Return the (X, Y) coordinate for the center point of the cell that contains the specified text.  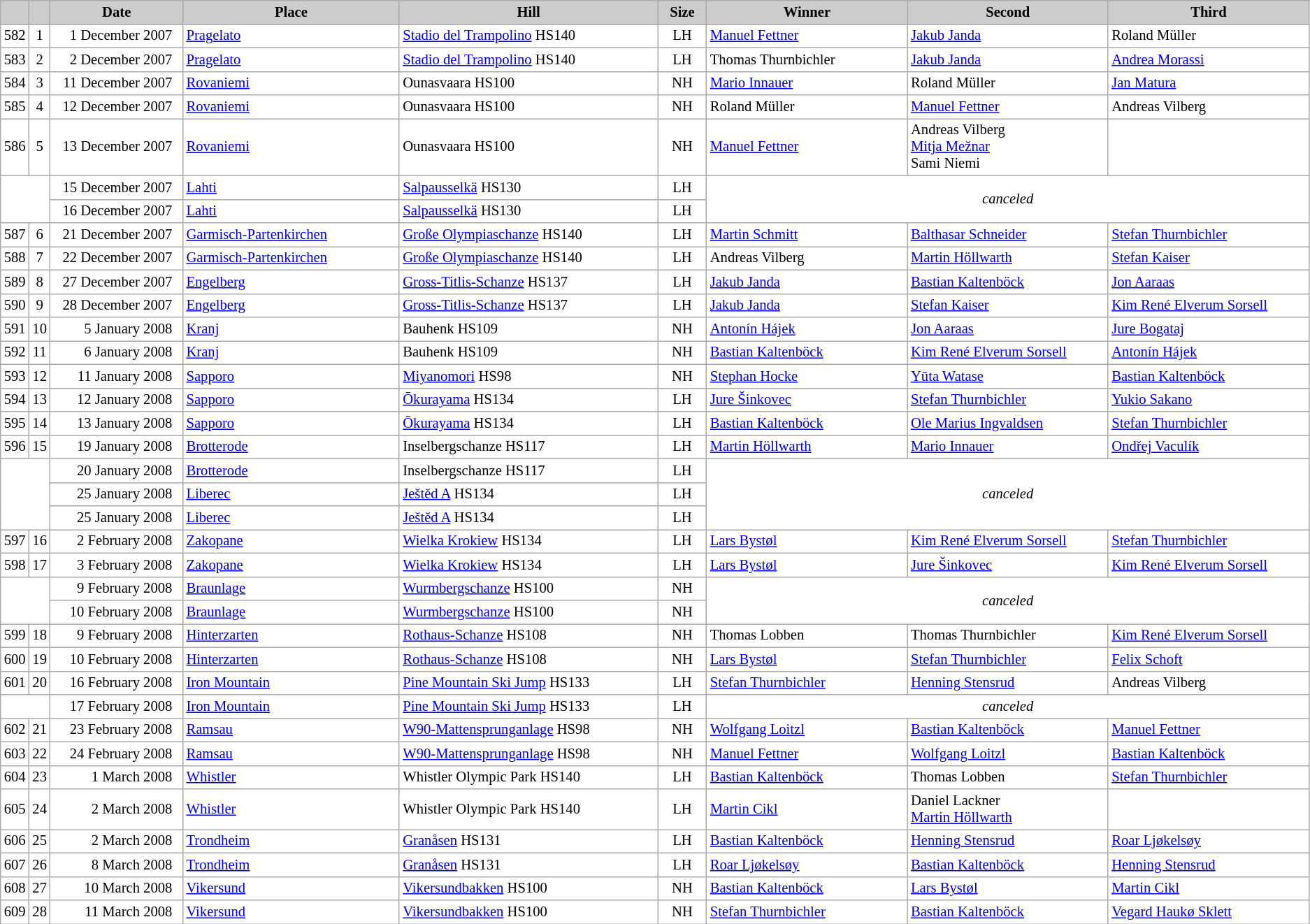
Yukio Sakano (1208, 400)
26 (39, 865)
Felix Schoft (1208, 659)
597 (15, 541)
28 (39, 912)
12 January 2008 (117, 400)
7 (39, 258)
Ole Marius Ingvaldsen (1008, 423)
Third (1208, 12)
601 (15, 683)
3 February 2008 (117, 565)
593 (15, 376)
15 December 2007 (117, 187)
12 (39, 376)
Balthasar Schneider (1008, 234)
598 (15, 565)
21 (39, 730)
Size (682, 12)
Jan Matura (1208, 83)
14 (39, 423)
605 (15, 809)
25 (39, 841)
27 December 2007 (117, 282)
Martin Schmitt (807, 234)
600 (15, 659)
13 January 2008 (117, 423)
Andrea Morassi (1208, 59)
11 January 2008 (117, 376)
590 (15, 305)
20 (39, 683)
582 (15, 36)
Jure Bogataj (1208, 329)
21 December 2007 (117, 234)
589 (15, 282)
5 January 2008 (117, 329)
585 (15, 107)
Second (1008, 12)
586 (15, 147)
20 January 2008 (117, 470)
11 (39, 352)
591 (15, 329)
608 (15, 888)
9 (39, 305)
587 (15, 234)
6 (39, 234)
602 (15, 730)
Yūta Watase (1008, 376)
11 March 2008 (117, 912)
Winner (807, 12)
16 (39, 541)
2 (39, 59)
4 (39, 107)
23 February 2008 (117, 730)
Daniel Lackner Martin Höllwarth (1008, 809)
24 (39, 809)
Hill (528, 12)
Stephan Hocke (807, 376)
19 January 2008 (117, 447)
22 (39, 753)
17 (39, 565)
10 (39, 329)
Andreas Vilberg Mitja Mežnar Sami Niemi (1008, 147)
13 December 2007 (117, 147)
Place (291, 12)
16 December 2007 (117, 211)
599 (15, 635)
27 (39, 888)
Miyanomori HS98 (528, 376)
604 (15, 777)
22 December 2007 (117, 258)
5 (39, 147)
Date (117, 12)
17 February 2008 (117, 707)
23 (39, 777)
12 December 2007 (117, 107)
24 February 2008 (117, 753)
10 March 2008 (117, 888)
592 (15, 352)
588 (15, 258)
28 December 2007 (117, 305)
15 (39, 447)
Ondřej Vaculík (1208, 447)
18 (39, 635)
607 (15, 865)
Vegard Haukø Sklett (1208, 912)
11 December 2007 (117, 83)
1 December 2007 (117, 36)
594 (15, 400)
8 March 2008 (117, 865)
583 (15, 59)
606 (15, 841)
6 January 2008 (117, 352)
584 (15, 83)
19 (39, 659)
1 (39, 36)
8 (39, 282)
609 (15, 912)
16 February 2008 (117, 683)
1 March 2008 (117, 777)
595 (15, 423)
3 (39, 83)
2 February 2008 (117, 541)
596 (15, 447)
13 (39, 400)
603 (15, 753)
2 December 2007 (117, 59)
